Provide the [x, y] coordinate of the cell's center where the given text is located.  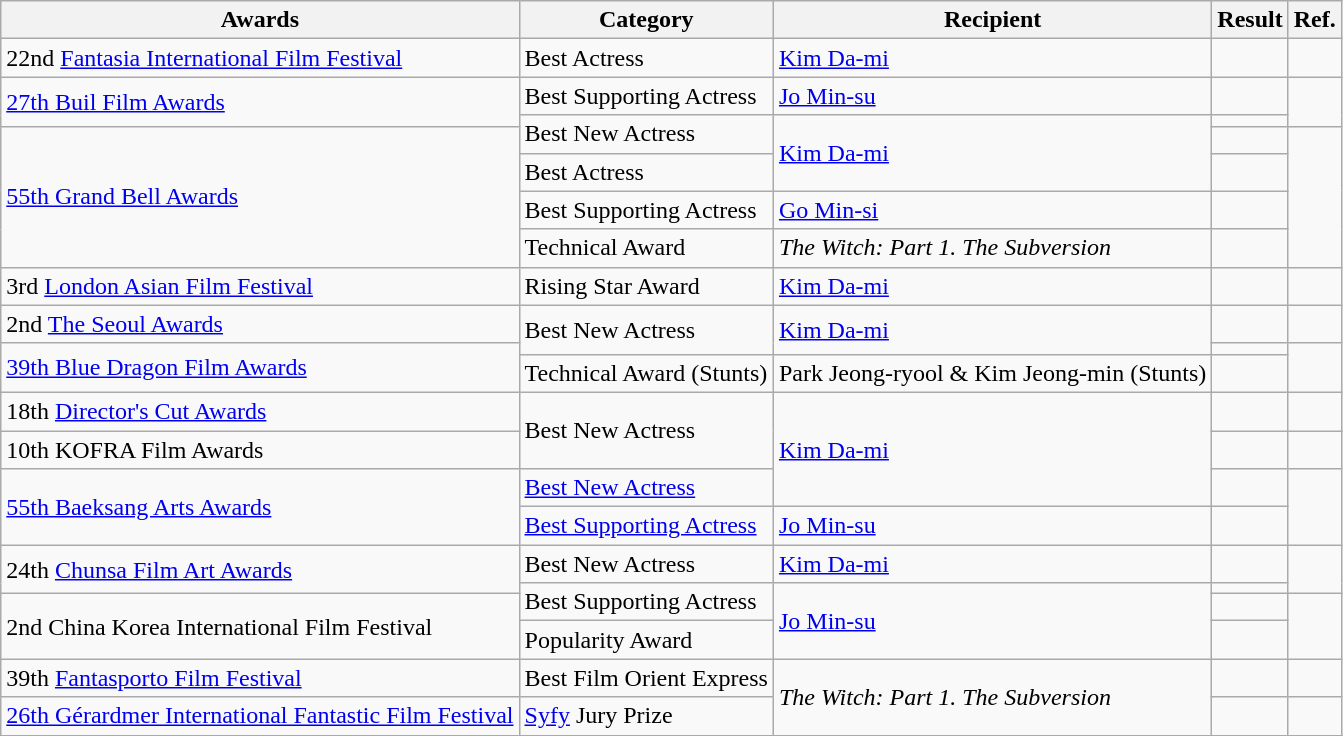
Go Min-si [992, 210]
Result [1250, 20]
26th Gérardmer International Fantastic Film Festival [260, 716]
3rd London Asian Film Festival [260, 286]
Technical Award [646, 248]
39th Blue Dragon Film Awards [260, 368]
Best Film Orient Express [646, 678]
Popularity Award [646, 640]
Ref. [1314, 20]
Recipient [992, 20]
55th Baeksang Arts Awards [260, 507]
22nd Fantasia International Film Festival [260, 58]
2nd China Korea International Film Festival [260, 626]
Category [646, 20]
18th Director's Cut Awards [260, 411]
24th Chunsa Film Art Awards [260, 570]
Awards [260, 20]
39th Fantasporto Film Festival [260, 678]
Syfy Jury Prize [646, 716]
2nd The Seoul Awards [260, 324]
Rising Star Award [646, 286]
27th Buil Film Awards [260, 102]
Technical Award (Stunts) [646, 373]
55th Grand Bell Awards [260, 196]
Park Jeong-ryool & Kim Jeong-min (Stunts) [992, 373]
10th KOFRA Film Awards [260, 449]
